Extract the [x, y] coordinate from the center of the cell holding the provided text.  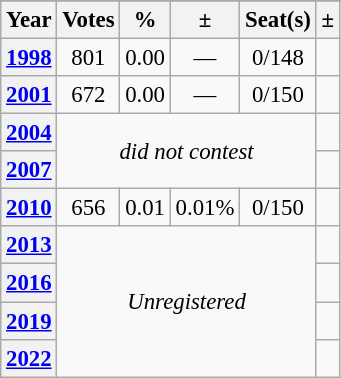
2016 [29, 283]
801 [88, 58]
Unregistered [186, 301]
672 [88, 95]
2010 [29, 208]
Year [29, 20]
2022 [29, 358]
2004 [29, 133]
Seat(s) [278, 20]
2001 [29, 95]
2019 [29, 321]
2013 [29, 245]
0/148 [278, 58]
Votes [88, 20]
1998 [29, 58]
did not contest [186, 152]
2007 [29, 170]
0.01% [204, 208]
0.01 [145, 208]
% [145, 20]
656 [88, 208]
